Output the (x, y) coordinate of the center of the cell containing the given text.  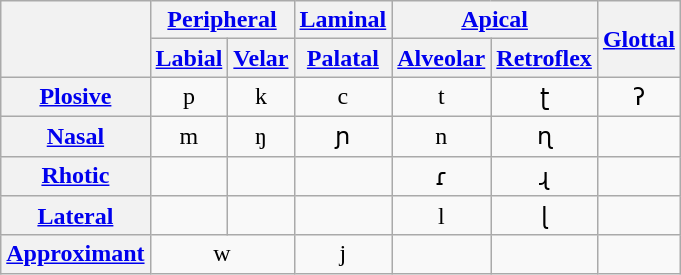
Palatal (343, 58)
Lateral (76, 216)
Plosive (76, 97)
Approximant (76, 254)
Laminal (343, 20)
ʔ (638, 97)
w (222, 254)
Alveolar (442, 58)
p (189, 97)
Velar (261, 58)
k (261, 97)
Retroflex (544, 58)
Labial (189, 58)
n (442, 136)
m (189, 136)
Apical (495, 20)
ʈ (544, 97)
l (442, 216)
ŋ (261, 136)
Peripheral (222, 20)
Nasal (76, 136)
t (442, 97)
Rhotic (76, 176)
j (343, 254)
ɳ (544, 136)
Glottal (638, 39)
c (343, 97)
ɾ (442, 176)
ɲ (343, 136)
ɻ (544, 176)
ɭ (544, 216)
